For the text-containing cell, return its midpoint in (X, Y) coordinate format. 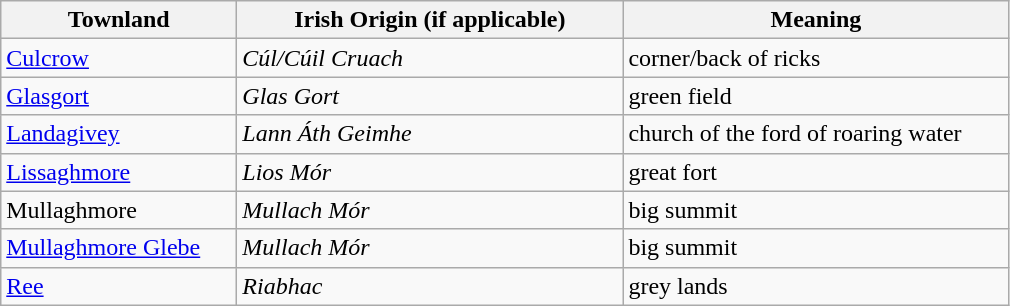
Lissaghmore (119, 172)
great fort (816, 172)
Lann Áth Geimhe (430, 134)
Riabhac (430, 286)
church of the ford of roaring water (816, 134)
corner/back of ricks (816, 58)
Meaning (816, 20)
Ree (119, 286)
Irish Origin (if applicable) (430, 20)
Townland (119, 20)
Glas Gort (430, 96)
Landagivey (119, 134)
Cúl/Cúil Cruach (430, 58)
grey lands (816, 286)
green field (816, 96)
Mullaghmore Glebe (119, 248)
Mullaghmore (119, 210)
Lios Mór (430, 172)
Glasgort (119, 96)
Culcrow (119, 58)
